From the cell containing the given text, extract its center point as (x, y) coordinate. 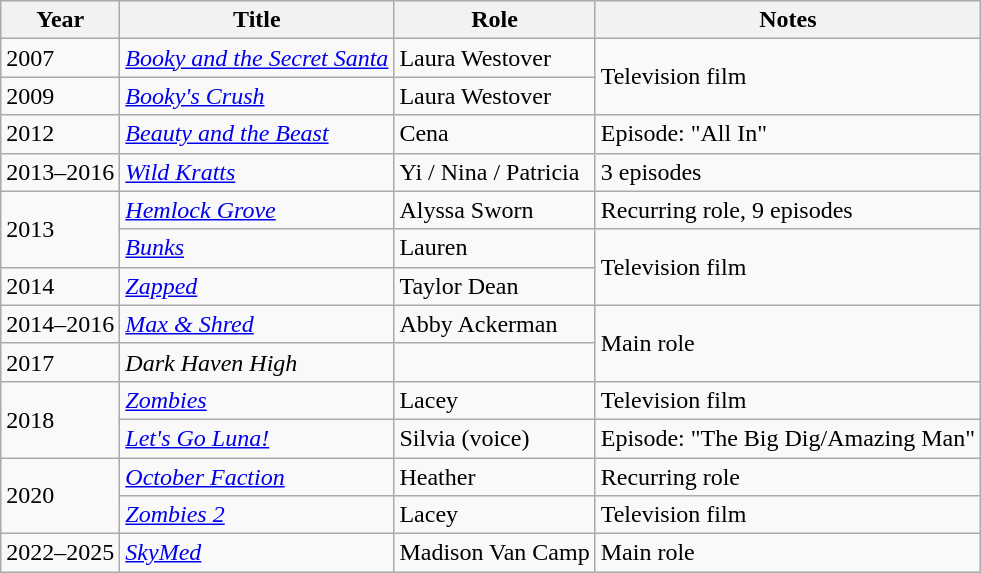
2009 (60, 96)
Heather (494, 477)
SkyMed (257, 553)
Booky's Crush (257, 96)
Episode: "The Big Dig/Amazing Man" (788, 438)
Let's Go Luna! (257, 438)
Max & Shred (257, 324)
Madison Van Camp (494, 553)
Zombies 2 (257, 515)
October Faction (257, 477)
Cena (494, 134)
Wild Kratts (257, 172)
Dark Haven High (257, 362)
Zapped (257, 286)
Bunks (257, 248)
Recurring role (788, 477)
Booky and the Secret Santa (257, 58)
Lauren (494, 248)
2014 (60, 286)
Role (494, 20)
2018 (60, 419)
3 episodes (788, 172)
Silvia (voice) (494, 438)
Recurring role, 9 episodes (788, 210)
2017 (60, 362)
2013–2016 (60, 172)
2020 (60, 496)
2022–2025 (60, 553)
Zombies (257, 400)
Beauty and the Beast (257, 134)
Yi / Nina / Patricia (494, 172)
Notes (788, 20)
Alyssa Sworn (494, 210)
Episode: "All In" (788, 134)
Taylor Dean (494, 286)
Year (60, 20)
2012 (60, 134)
2013 (60, 229)
Hemlock Grove (257, 210)
2007 (60, 58)
2014–2016 (60, 324)
Title (257, 20)
Abby Ackerman (494, 324)
